Output the [X, Y] coordinate of the center of the cell containing the given text.  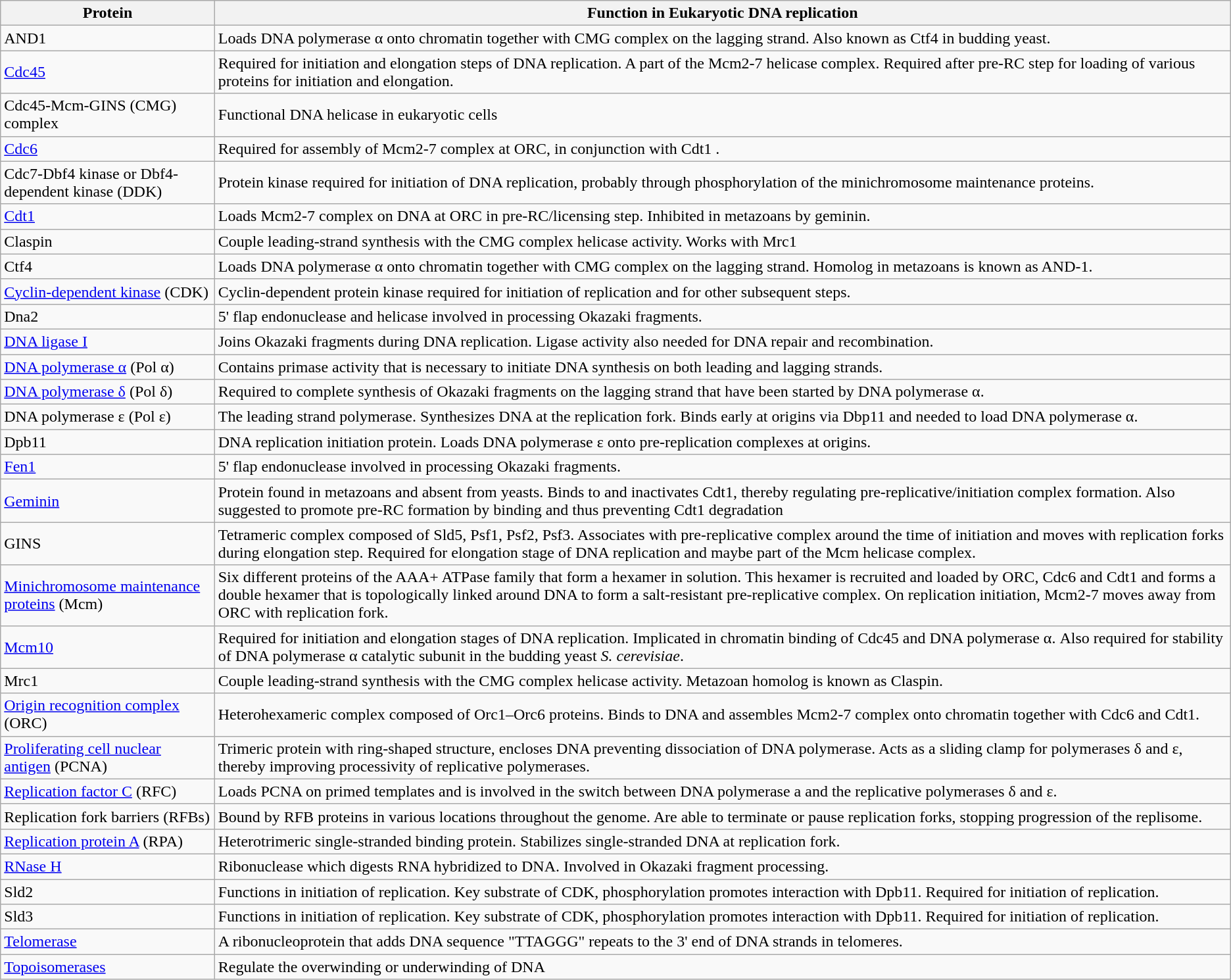
Fen1 [108, 467]
Mrc1 [108, 681]
Sld2 [108, 891]
Proliferating cell nuclear antigen (PCNA) [108, 758]
DNA replication initiation protein. Loads DNA polymerase ε onto pre-replication complexes at origins. [722, 442]
Cyclin-dependent kinase (CDK) [108, 291]
Origin recognition complex (ORC) [108, 714]
Replication protein A (RPA) [108, 841]
Heterotrimeric single-stranded binding protein. Stabilizes single-stranded DNA at replication fork. [722, 841]
DNA polymerase δ (Pol δ) [108, 392]
Cdc6 [108, 149]
Loads PCNA on primed templates and is involved in the switch between DNA polymerase a and the replicative polymerases δ and ε. [722, 791]
Joins Okazaki fragments during DNA replication. Ligase activity also needed for DNA repair and recombination. [722, 341]
Loads DNA polymerase α onto chromatin together with CMG complex on the lagging strand. Also known as Ctf4 in budding yeast. [722, 38]
The leading strand polymerase. Synthesizes DNA at the replication fork. Binds early at origins via Dbp11 and needed to load DNA polymerase α. [722, 417]
5' flap endonuclease involved in processing Okazaki fragments. [722, 467]
5' flap endonuclease and helicase involved in processing Okazaki fragments. [722, 316]
Loads DNA polymerase α onto chromatin together with CMG complex on the lagging strand. Homolog in metazoans is known as AND-1. [722, 266]
Cyclin-dependent protein kinase required for initiation of replication and for other subsequent steps. [722, 291]
Telomerase [108, 942]
Heterohexameric complex composed of Orc1–Orc6 proteins. Binds to DNA and assembles Mcm2-7 complex onto chromatin together with Cdc6 and Cdt1. [722, 714]
Topoisomerases [108, 967]
Replication factor C (RFC) [108, 791]
Cdc45 [108, 72]
Protein [108, 13]
Functional DNA helicase in eukaryotic cells [722, 114]
Required to complete synthesis of Okazaki fragments on the lagging strand that have been started by DNA polymerase α. [722, 392]
Geminin [108, 501]
Dna2 [108, 316]
DNA ligase I [108, 341]
GINS [108, 543]
Claspin [108, 241]
DNA polymerase ε (Pol ε) [108, 417]
Required for assembly of Mcm2-7 complex at ORC, in conjunction with Cdt1 . [722, 149]
DNA polymerase α (Pol α) [108, 366]
Cdt1 [108, 216]
Mcm10 [108, 647]
Ctf4 [108, 266]
Couple leading-strand synthesis with the CMG complex helicase activity. Works with Mrc1 [722, 241]
Sld3 [108, 917]
Protein kinase required for initiation of DNA replication, probably through phosphorylation of the minichromosome maintenance proteins. [722, 183]
Function in Eukaryotic DNA replication [722, 13]
A ribonucleoprotein that adds DNA sequence "TTAGGG" repeats to the 3' end of DNA strands in telomeres. [722, 942]
Cdc45-Mcm-GINS (CMG) complex [108, 114]
RNase H [108, 866]
Dpb11 [108, 442]
Minichromosome maintenance proteins (Mcm) [108, 595]
AND1 [108, 38]
Replication fork barriers (RFBs) [108, 816]
Ribonuclease which digests RNA hybridized to DNA. Involved in Okazaki fragment processing. [722, 866]
Cdc7-Dbf4 kinase or Dbf4-dependent kinase (DDK) [108, 183]
Couple leading-strand synthesis with the CMG complex helicase activity. Metazoan homolog is known as Claspin. [722, 681]
Regulate the overwinding or underwinding of DNA [722, 967]
Loads Mcm2-7 complex on DNA at ORC in pre-RC/licensing step. Inhibited in metazoans by geminin. [722, 216]
Contains primase activity that is necessary to initiate DNA synthesis on both leading and lagging strands. [722, 366]
